For the text-containing cell, return its midpoint in (X, Y) coordinate format. 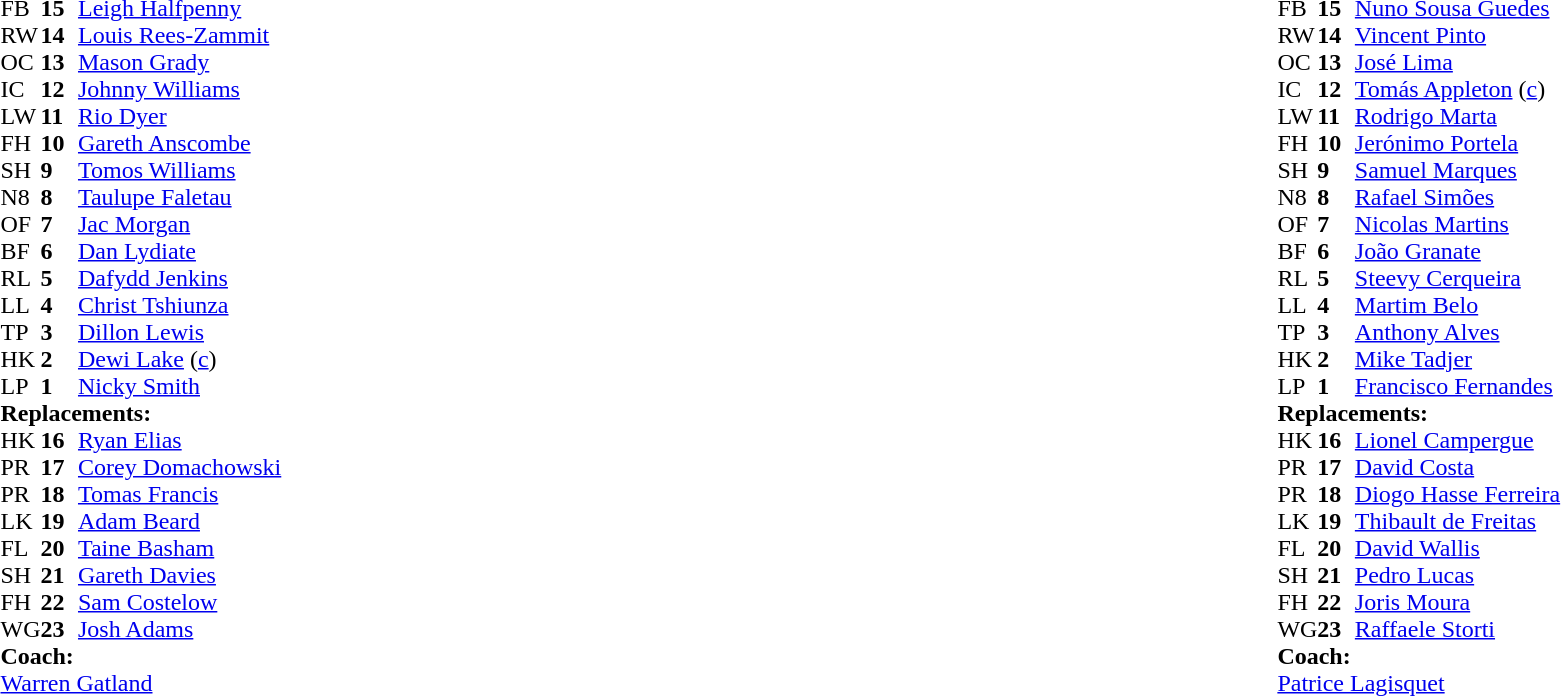
Gareth Davies (180, 576)
Diogo Hasse Ferreira (1458, 494)
Dafydd Jenkins (180, 278)
Josh Adams (180, 630)
Dan Lydiate (180, 252)
Steevy Cerqueira (1458, 278)
Tomás Appleton (c) (1458, 90)
David Costa (1458, 468)
Adam Beard (180, 522)
José Lima (1458, 62)
Thibault de Freitas (1458, 522)
Dillon Lewis (180, 332)
Anthony Alves (1458, 332)
Tomos Williams (180, 170)
Nicky Smith (180, 386)
Christ Tshiunza (180, 306)
Taine Basham (180, 548)
Dewi Lake (c) (180, 360)
Samuel Marques (1458, 170)
Ryan Elias (180, 440)
Rio Dyer (180, 116)
David Wallis (1458, 548)
Pedro Lucas (1458, 576)
Gareth Anscombe (180, 144)
Johnny Williams (180, 90)
Sam Costelow (180, 602)
Mike Tadjer (1458, 360)
João Granate (1458, 252)
Nicolas Martins (1458, 224)
Jac Morgan (180, 224)
Raffaele Storti (1458, 630)
Vincent Pinto (1458, 36)
Louis Rees-Zammit (180, 36)
Francisco Fernandes (1458, 386)
Joris Moura (1458, 602)
Rafael Simões (1458, 198)
Lionel Campergue (1458, 440)
Martim Belo (1458, 306)
Mason Grady (180, 62)
Corey Domachowski (180, 468)
Tomas Francis (180, 494)
Jerónimo Portela (1458, 144)
Rodrigo Marta (1458, 116)
Taulupe Faletau (180, 198)
